Scan for the cell matching the given text and deliver its (x, y) coordinate at center. 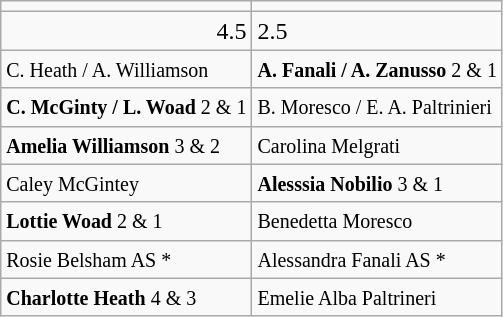
Lottie Woad 2 & 1 (126, 221)
Charlotte Heath 4 & 3 (126, 297)
Amelia Williamson 3 & 2 (126, 145)
2.5 (377, 31)
Carolina Melgrati (377, 145)
C. McGinty / L. Woad 2 & 1 (126, 107)
Emelie Alba Paltrineri (377, 297)
4.5 (126, 31)
B. Moresco / E. A. Paltrinieri (377, 107)
A. Fanali / A. Zanusso 2 & 1 (377, 69)
Rosie Belsham AS * (126, 259)
Caley McGintey (126, 183)
Alessandra Fanali AS * (377, 259)
Alesssia Nobilio 3 & 1 (377, 183)
Benedetta Moresco (377, 221)
C. Heath / A. Williamson (126, 69)
